Return the [x, y] coordinate for the center point of the cell that contains the specified text.  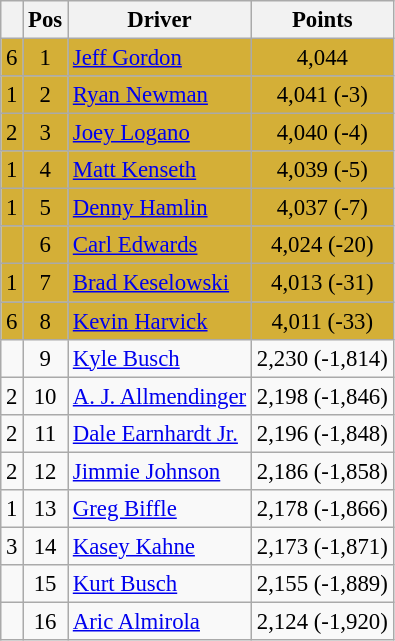
Kevin Harvick [160, 321]
14 [46, 546]
4,039 (-5) [322, 170]
9 [46, 358]
4,044 [322, 58]
Greg Biffle [160, 509]
Carl Edwards [160, 245]
11 [46, 433]
2,124 (-1,920) [322, 621]
2,155 (-1,889) [322, 584]
2,173 (-1,871) [322, 546]
4,041 (-3) [322, 95]
Driver [160, 20]
Kasey Kahne [160, 546]
Aric Almirola [160, 621]
2,186 (-1,858) [322, 471]
13 [46, 509]
4,037 (-7) [322, 208]
2,196 (-1,848) [322, 433]
Points [322, 20]
Ryan Newman [160, 95]
Pos [46, 20]
Kurt Busch [160, 584]
Jeff Gordon [160, 58]
Joey Logano [160, 133]
Matt Kenseth [160, 170]
5 [46, 208]
4,040 (-4) [322, 133]
Kyle Busch [160, 358]
10 [46, 396]
2,178 (-1,866) [322, 509]
8 [46, 321]
12 [46, 471]
4 [46, 170]
4,013 (-31) [322, 283]
Denny Hamlin [160, 208]
4,024 (-20) [322, 245]
Jimmie Johnson [160, 471]
2,230 (-1,814) [322, 358]
7 [46, 283]
2,198 (-1,846) [322, 396]
15 [46, 584]
4,011 (-33) [322, 321]
Brad Keselowski [160, 283]
A. J. Allmendinger [160, 396]
Dale Earnhardt Jr. [160, 433]
16 [46, 621]
